Return the [X, Y] coordinate for the center point of the cell that contains the specified text.  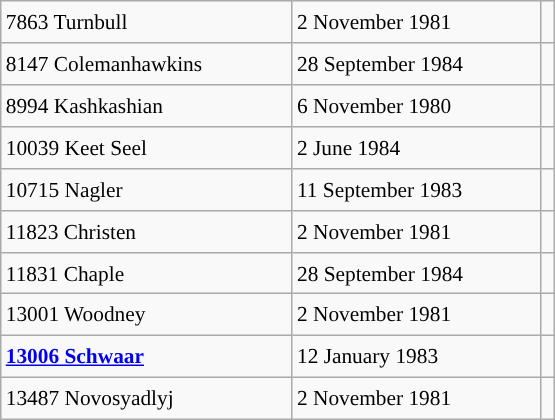
13001 Woodney [146, 315]
10715 Nagler [146, 189]
8147 Colemanhawkins [146, 64]
6 November 1980 [416, 106]
13487 Novosyadlyj [146, 399]
7863 Turnbull [146, 22]
11 September 1983 [416, 189]
11831 Chaple [146, 273]
13006 Schwaar [146, 357]
11823 Christen [146, 231]
10039 Keet Seel [146, 148]
8994 Kashkashian [146, 106]
12 January 1983 [416, 357]
2 June 1984 [416, 148]
